Return (x, y) of the center of cell containing provided text 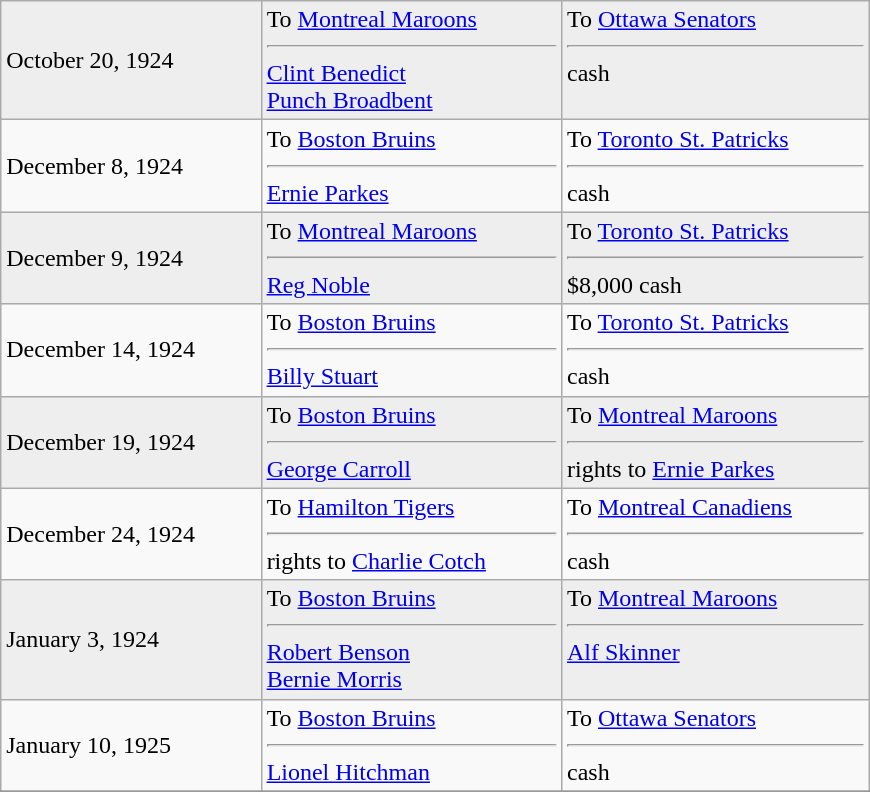
January 3, 1924 (131, 640)
December 19, 1924 (131, 442)
To Boston BruinsLionel Hitchman (411, 745)
December 14, 1924 (131, 350)
To Montreal Canadiens cash (715, 534)
To Boston BruinsErnie Parkes (411, 166)
To Montreal MaroonsClint BenedictPunch Broadbent (411, 60)
To Boston BruinsRobert BensonBernie Morris (411, 640)
December 24, 1924 (131, 534)
To Boston BruinsBilly Stuart (411, 350)
To Montreal Maroons Alf Skinner (715, 640)
January 10, 1925 (131, 745)
To Hamilton Tigersrights to Charlie Cotch (411, 534)
October 20, 1924 (131, 60)
December 8, 1924 (131, 166)
December 9, 1924 (131, 258)
To Montreal MaroonsReg Noble (411, 258)
To Montreal Maroons rights to Ernie Parkes (715, 442)
To Boston BruinsGeorge Carroll (411, 442)
To Toronto St. Patricks $8,000 cash (715, 258)
